Search for the cell housing the specified text and yield its (x, y) center coordinate. 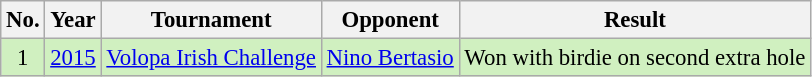
Won with birdie on second extra hole (635, 58)
Year (73, 20)
Volopa Irish Challenge (211, 58)
Nino Bertasio (390, 58)
1 (23, 58)
Result (635, 20)
Tournament (211, 20)
2015 (73, 58)
No. (23, 20)
Opponent (390, 20)
